Find where the given text appears and provide that cell's center as [X, Y] coordinate. 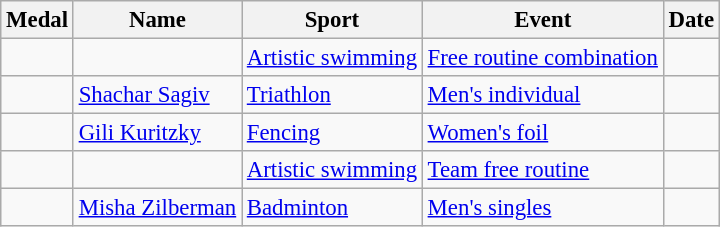
Triathlon [332, 95]
Medal [38, 20]
Date [691, 20]
Event [542, 20]
Men's individual [542, 95]
Team free routine [542, 170]
Shachar Sagiv [157, 95]
Badminton [332, 208]
Sport [332, 20]
Misha Zilberman [157, 208]
Fencing [332, 133]
Gili Kuritzky [157, 133]
Name [157, 20]
Free routine combination [542, 58]
Men's singles [542, 208]
Women's foil [542, 133]
